Find where the given text appears and provide that cell's center as [X, Y] coordinate. 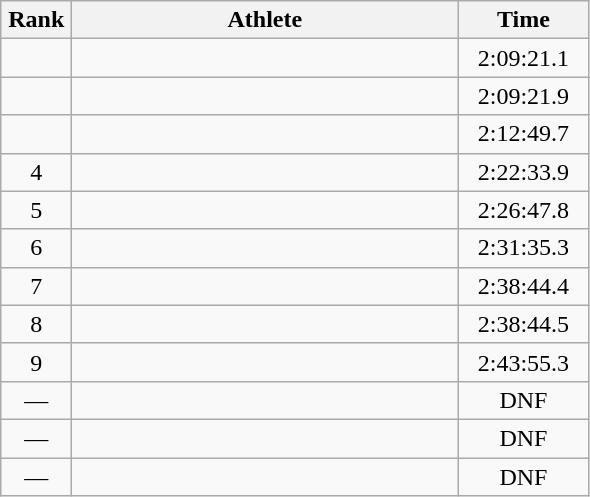
Athlete [265, 20]
9 [36, 362]
2:22:33.9 [524, 172]
2:26:47.8 [524, 210]
4 [36, 172]
8 [36, 324]
7 [36, 286]
5 [36, 210]
Time [524, 20]
Rank [36, 20]
6 [36, 248]
2:38:44.4 [524, 286]
2:09:21.9 [524, 96]
2:09:21.1 [524, 58]
2:12:49.7 [524, 134]
2:31:35.3 [524, 248]
2:43:55.3 [524, 362]
2:38:44.5 [524, 324]
